Capture the cell that displays the provided text and extract its (x, y) central coordinate. 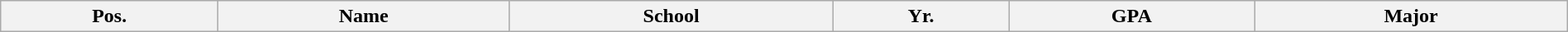
Major (1411, 16)
Yr. (920, 16)
School (672, 16)
Name (364, 16)
GPA (1131, 16)
Pos. (109, 16)
